Detect which cell encompasses the target text, then output its [X, Y] center coordinate. 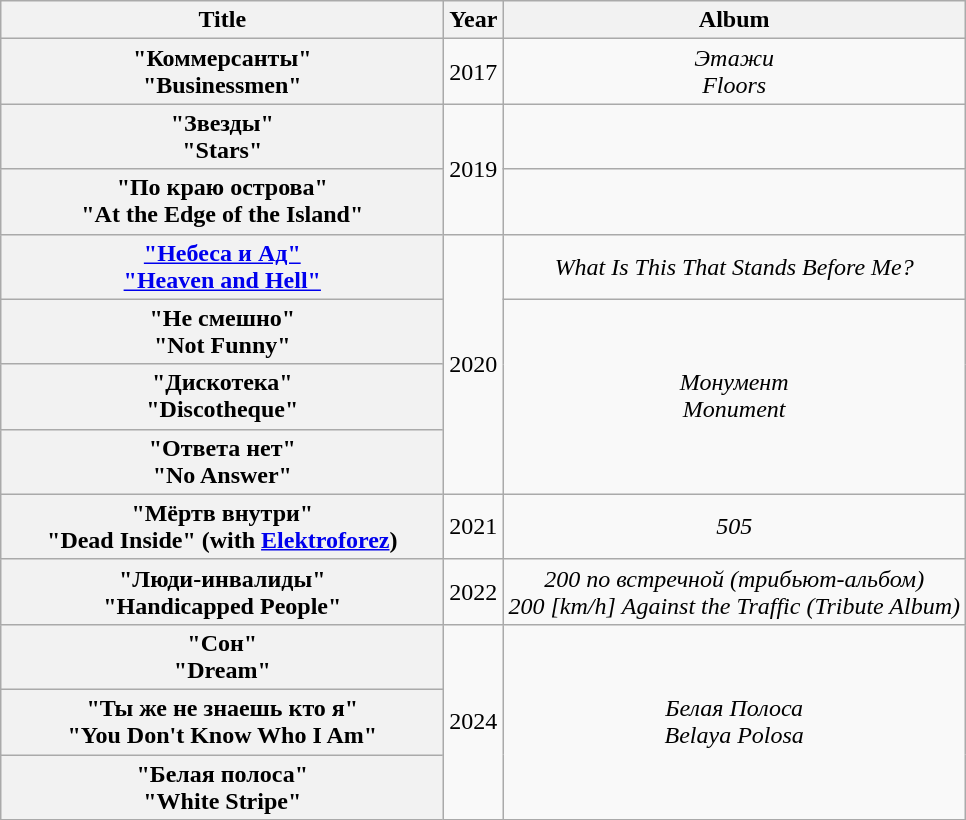
ЭтажиFloors [734, 72]
"Белая полоса""White Stripe" [222, 786]
МонументMonument [734, 396]
2021 [474, 526]
"Дискотека""Discotheque" [222, 396]
"Не смешно""Not Funny" [222, 332]
2022 [474, 592]
"Ты же не знаешь кто я""You Don't Know Who I Am" [222, 722]
"Мёртв внутри""Dead Inside" (with Elektroforez) [222, 526]
"Сон""Dream" [222, 656]
"Коммерсанты""Businessmen" [222, 72]
What Is This That Stands Before Me? [734, 266]
"Звезды""Stars" [222, 136]
200 по встречной (трибьют-альбом)200 [km/h] Against the Traffic (Tribute Album) [734, 592]
505 [734, 526]
"По краю острова""At the Edge of the Island" [222, 202]
Белая ПолосаBelaya Polosa [734, 722]
Year [474, 20]
Album [734, 20]
"Люди-инвалиды""Handicapped People" [222, 592]
"Ответа нет""No Answer" [222, 462]
2024 [474, 722]
"Небеса и Ад" "Heaven and Hell" [222, 266]
2019 [474, 169]
2020 [474, 364]
2017 [474, 72]
Title [222, 20]
